Provide the [x, y] coordinate of the cell's center where the given text is located.  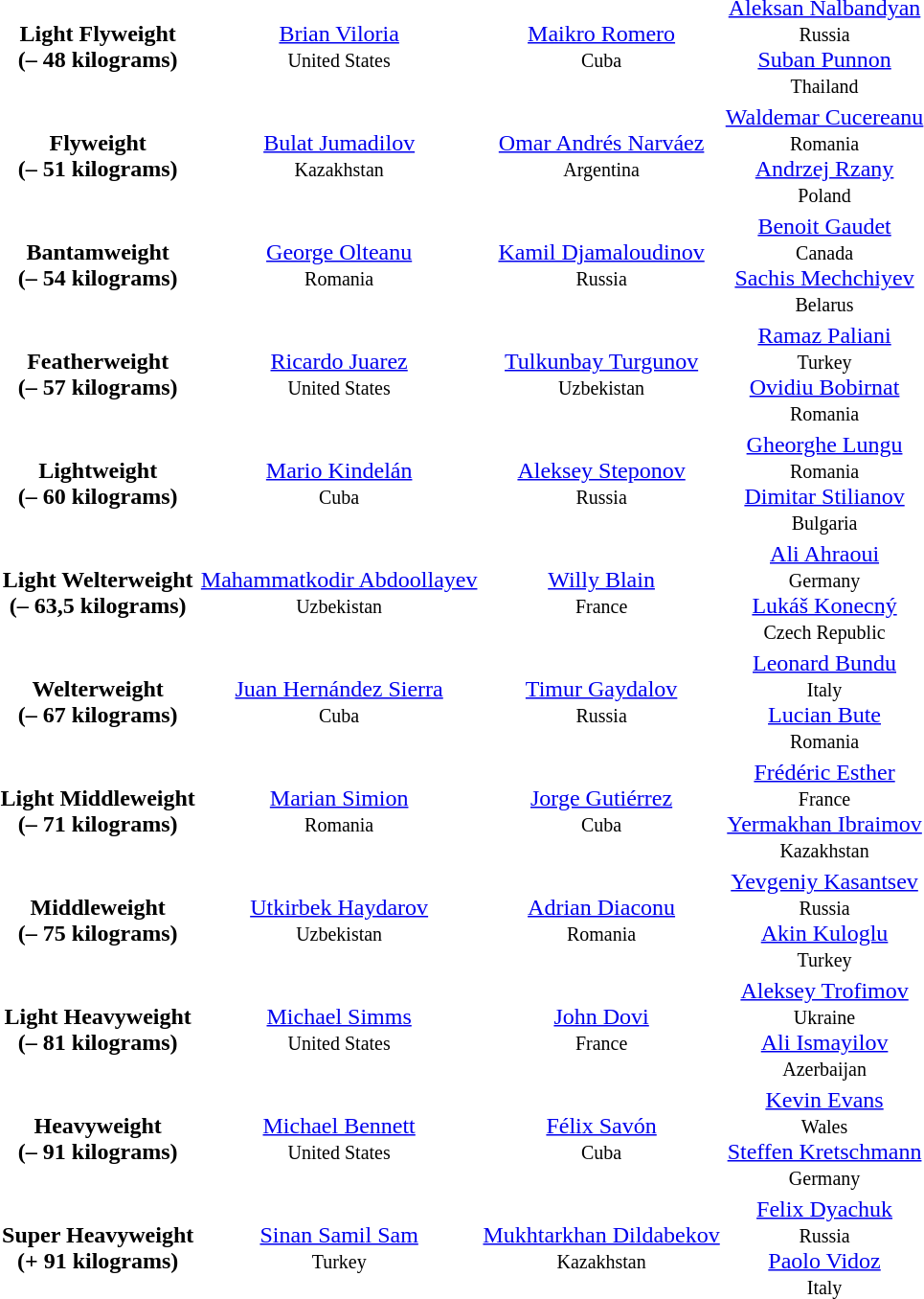
Bulat JumadilovKazakhstan [339, 155]
Mario KindelánCuba [339, 483]
Jorge GutiérrezCuba [601, 810]
John DoviFrance [601, 1029]
Kamil DjamaloudinovRussia [601, 264]
Tulkunbay TurgunovUzbekistan [601, 374]
Michael SimmsUnited States [339, 1029]
Adrian DiaconuRomania [601, 920]
Juan Hernández SierraCuba [339, 701]
Utkirbek HaydarovUzbekistan [339, 920]
Michael BennettUnited States [339, 1138]
Mahammatkodir AbdoollayevUzbekistan [339, 592]
Félix SavónCuba [601, 1138]
George OlteanuRomania [339, 264]
Omar Andrés NarváezArgentina [601, 155]
Ricardo JuarezUnited States [339, 374]
Timur GaydalovRussia [601, 701]
Marian SimionRomania [339, 810]
Willy BlainFrance [601, 592]
Aleksey SteponovRussia [601, 483]
